Determine the [X, Y] coordinate at the center of the cell enclosing the given text.  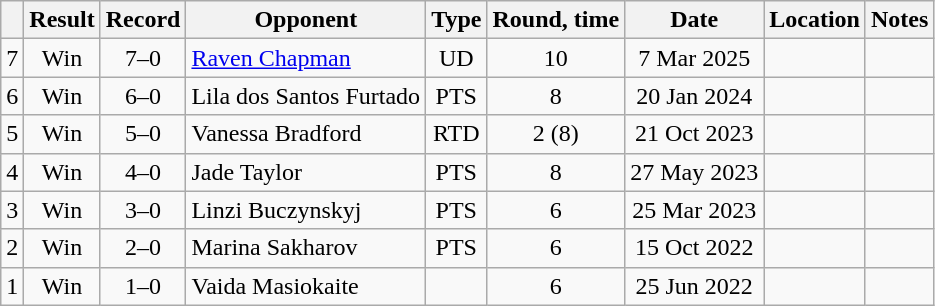
20 Jan 2024 [694, 96]
5–0 [143, 134]
Round, time [556, 20]
25 Mar 2023 [694, 210]
15 Oct 2022 [694, 248]
Date [694, 20]
10 [556, 58]
2–0 [143, 248]
Raven Chapman [306, 58]
Result [62, 20]
2 [12, 248]
Location [815, 20]
Opponent [306, 20]
Vanessa Bradford [306, 134]
1–0 [143, 286]
Record [143, 20]
Lila dos Santos Furtado [306, 96]
6–0 [143, 96]
1 [12, 286]
27 May 2023 [694, 172]
RTD [456, 134]
2 (8) [556, 134]
7 [12, 58]
25 Jun 2022 [694, 286]
4–0 [143, 172]
UD [456, 58]
21 Oct 2023 [694, 134]
Vaida Masiokaite [306, 286]
3–0 [143, 210]
Marina Sakharov [306, 248]
7 Mar 2025 [694, 58]
3 [12, 210]
7–0 [143, 58]
Notes [899, 20]
4 [12, 172]
5 [12, 134]
Linzi Buczynskyj [306, 210]
Type [456, 20]
Jade Taylor [306, 172]
